Find where the given text appears and provide that cell's center as [x, y] coordinate. 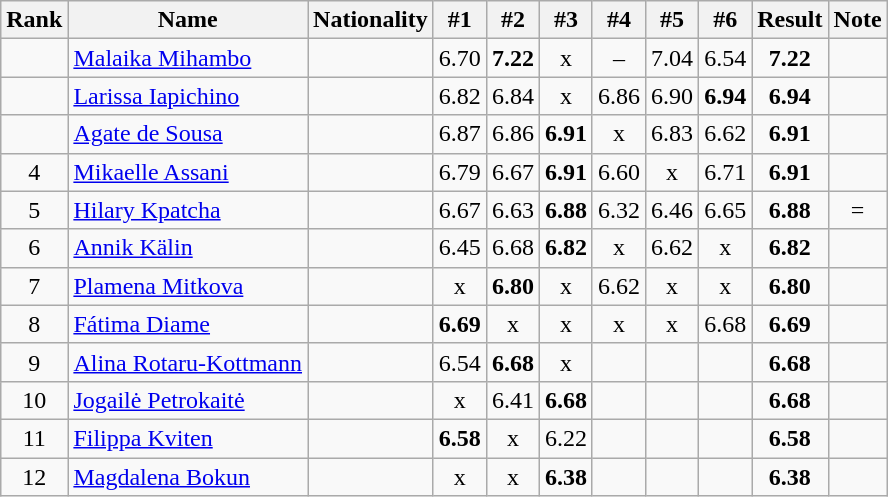
Malaika Mihambo [188, 58]
– [618, 58]
6.90 [672, 96]
7 [34, 286]
6.22 [566, 438]
Plamena Mitkova [188, 286]
#6 [726, 20]
#4 [618, 20]
6.63 [512, 210]
7.04 [672, 58]
11 [34, 438]
#5 [672, 20]
4 [34, 172]
6.70 [460, 58]
10 [34, 400]
6.45 [460, 248]
Hilary Kpatcha [188, 210]
6.46 [672, 210]
#1 [460, 20]
6 [34, 248]
6.32 [618, 210]
6.71 [726, 172]
5 [34, 210]
Fátima Diame [188, 324]
Note [858, 20]
Larissa Iapichino [188, 96]
6.60 [618, 172]
6.83 [672, 134]
12 [34, 477]
9 [34, 362]
Filippa Kviten [188, 438]
Annik Kälin [188, 248]
Mikaelle Assani [188, 172]
Nationality [371, 20]
8 [34, 324]
= [858, 210]
Name [188, 20]
6.87 [460, 134]
Agate de Sousa [188, 134]
Result [790, 20]
6.79 [460, 172]
Alina Rotaru-Kottmann [188, 362]
Rank [34, 20]
6.84 [512, 96]
#3 [566, 20]
6.65 [726, 210]
Jogailė Petrokaitė [188, 400]
Magdalena Bokun [188, 477]
6.41 [512, 400]
#2 [512, 20]
